Detect which cell encompasses the target text, then output its [x, y] center coordinate. 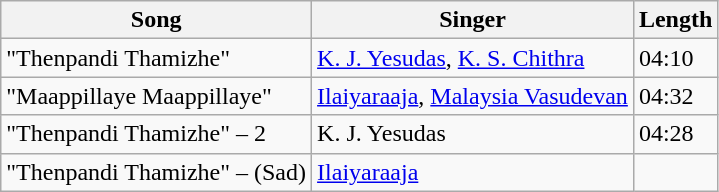
"Thenpandi Thamizhe" – (Sad) [156, 172]
"Maappillaye Maappillaye" [156, 96]
Length [675, 20]
Singer [473, 20]
K. J. Yesudas [473, 134]
K. J. Yesudas, K. S. Chithra [473, 58]
04:10 [675, 58]
04:32 [675, 96]
Ilaiyaraaja, Malaysia Vasudevan [473, 96]
Ilaiyaraaja [473, 172]
Song [156, 20]
"Thenpandi Thamizhe" – 2 [156, 134]
04:28 [675, 134]
"Thenpandi Thamizhe" [156, 58]
